Scan for the cell matching the given text and deliver its [X, Y] coordinate at center. 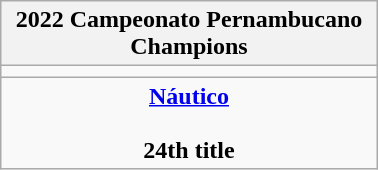
Náutico24th title [189, 123]
2022 Campeonato Pernambucano Champions [189, 34]
